Identify which cell holds the provided text, then report its (X, Y) central coordinate. 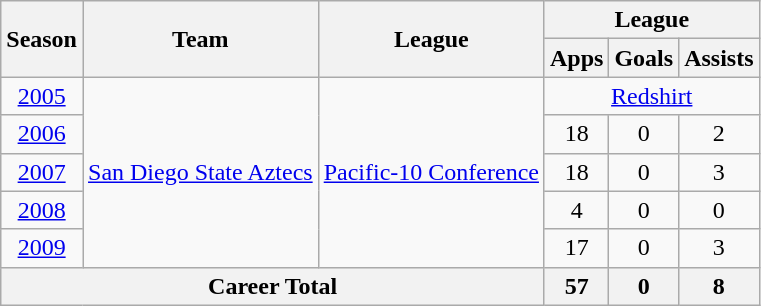
Goals (644, 58)
8 (719, 286)
Redshirt (652, 96)
Pacific-10 Conference (431, 172)
2009 (42, 248)
57 (576, 286)
Assists (719, 58)
Career Total (273, 286)
Season (42, 39)
2005 (42, 96)
17 (576, 248)
Team (200, 39)
San Diego State Aztecs (200, 172)
2 (719, 134)
2006 (42, 134)
Apps (576, 58)
4 (576, 210)
2007 (42, 172)
2008 (42, 210)
